Provide the (X, Y) coordinate of the cell's center where the given text is located.  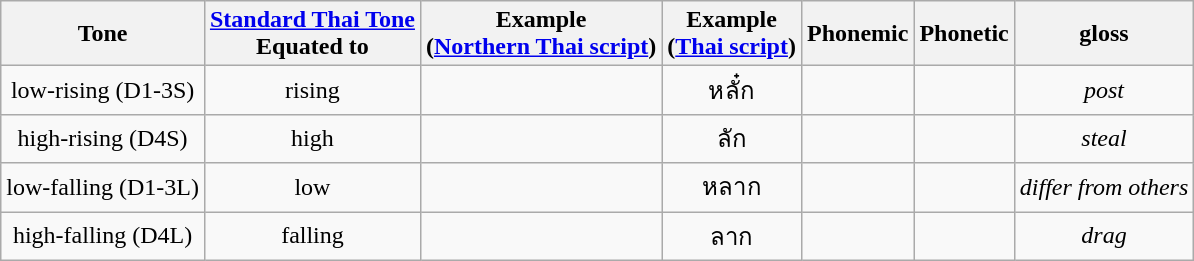
high-falling (D4L) (103, 236)
Standard Thai ToneEquated to (312, 34)
ลาก (732, 236)
steal (1104, 138)
หลั๋ก (732, 90)
Example(Northern Thai script) (540, 34)
rising (312, 90)
high (312, 138)
ลัก (732, 138)
low-rising (D1-3S) (103, 90)
gloss (1104, 34)
Phonetic (964, 34)
post (1104, 90)
drag (1104, 236)
Phonemic (857, 34)
low-falling (D1-3L) (103, 188)
falling (312, 236)
differ from others (1104, 188)
high-rising (D4S) (103, 138)
Tone (103, 34)
low (312, 188)
Example(Thai script) (732, 34)
หลาก (732, 188)
